Locate the cell with the specified text and output its (X, Y) center coordinate. 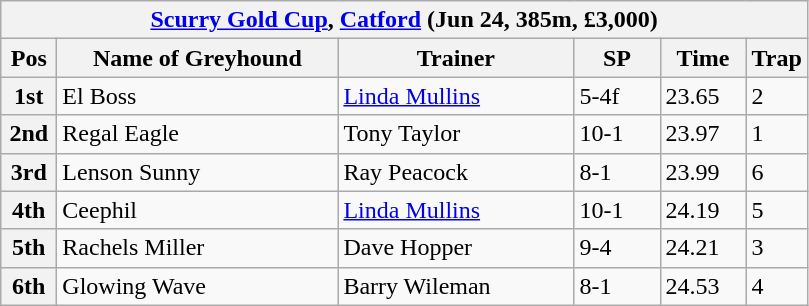
1 (776, 134)
Ray Peacock (456, 172)
6 (776, 172)
1st (29, 96)
24.21 (703, 248)
Glowing Wave (198, 286)
24.53 (703, 286)
24.19 (703, 210)
Barry Wileman (456, 286)
4 (776, 286)
23.99 (703, 172)
Trap (776, 58)
Name of Greyhound (198, 58)
3 (776, 248)
Time (703, 58)
5 (776, 210)
4th (29, 210)
Scurry Gold Cup, Catford (Jun 24, 385m, £3,000) (404, 20)
2nd (29, 134)
Rachels Miller (198, 248)
23.97 (703, 134)
9-4 (617, 248)
23.65 (703, 96)
Dave Hopper (456, 248)
SP (617, 58)
2 (776, 96)
Tony Taylor (456, 134)
El Boss (198, 96)
Regal Eagle (198, 134)
6th (29, 286)
Pos (29, 58)
Trainer (456, 58)
Ceephil (198, 210)
5-4f (617, 96)
Lenson Sunny (198, 172)
5th (29, 248)
3rd (29, 172)
